Pinpoint the cell where the given text exists, returning its (x, y) midpoint coordinate. 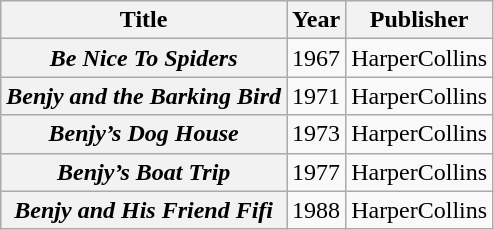
Year (316, 20)
Be Nice To Spiders (144, 58)
1988 (316, 210)
Publisher (420, 20)
Benjy and the Barking Bird (144, 96)
1977 (316, 172)
Benjy and His Friend Fifi (144, 210)
1971 (316, 96)
Benjy’s Dog House (144, 134)
Benjy’s Boat Trip (144, 172)
1973 (316, 134)
Title (144, 20)
1967 (316, 58)
